Identify which cell holds the provided text, then report its (X, Y) central coordinate. 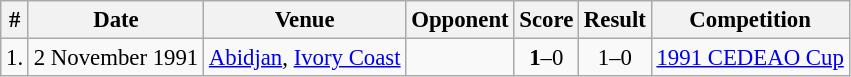
Score (546, 20)
1991 CEDEAO Cup (750, 58)
Abidjan, Ivory Coast (305, 58)
1. (15, 58)
Venue (305, 20)
Competition (750, 20)
# (15, 20)
2 November 1991 (116, 58)
Date (116, 20)
Result (616, 20)
Opponent (460, 20)
